Identify which cell holds the provided text, then report its [X, Y] central coordinate. 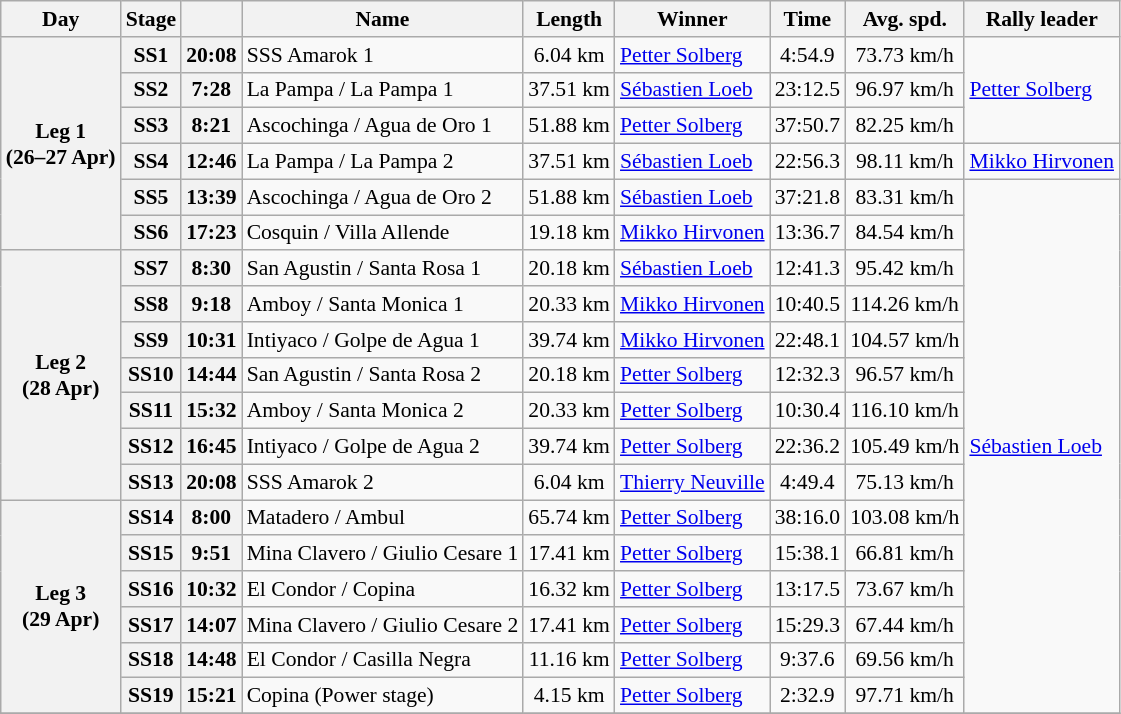
San Agustin / Santa Rosa 2 [383, 375]
Time [808, 19]
37:21.8 [808, 197]
12:46 [211, 162]
SS6 [151, 233]
66.81 km/h [904, 554]
22:48.1 [808, 340]
El Condor / Casilla Negra [383, 660]
2:32.9 [808, 696]
Name [383, 19]
9:37.6 [808, 660]
96.97 km/h [904, 90]
Intiyaco / Golpe de Agua 2 [383, 447]
15:32 [211, 411]
SS14 [151, 518]
SS17 [151, 625]
SS13 [151, 482]
10:30.4 [808, 411]
La Pampa / La Pampa 1 [383, 90]
Mina Clavero / Giulio Cesare 2 [383, 625]
4.15 km [569, 696]
114.26 km/h [904, 304]
SS19 [151, 696]
SS1 [151, 55]
4:54.9 [808, 55]
Leg 3(29 Apr) [61, 607]
16.32 km [569, 589]
98.11 km/h [904, 162]
116.10 km/h [904, 411]
SS11 [151, 411]
Amboy / Santa Monica 2 [383, 411]
14:48 [211, 660]
8:21 [211, 126]
Winner [692, 19]
14:07 [211, 625]
Thierry Neuville [692, 482]
SS12 [151, 447]
9:18 [211, 304]
Leg 1(26–27 Apr) [61, 144]
10:32 [211, 589]
8:00 [211, 518]
SSS Amarok 2 [383, 482]
14:44 [211, 375]
8:30 [211, 269]
73.73 km/h [904, 55]
Intiyaco / Golpe de Agua 1 [383, 340]
38:16.0 [808, 518]
65.74 km [569, 518]
4:49.4 [808, 482]
SS9 [151, 340]
96.57 km/h [904, 375]
Length [569, 19]
SS18 [151, 660]
10:40.5 [808, 304]
83.31 km/h [904, 197]
19.18 km [569, 233]
15:21 [211, 696]
Ascochinga / Agua de Oro 2 [383, 197]
SS16 [151, 589]
82.25 km/h [904, 126]
67.44 km/h [904, 625]
Ascochinga / Agua de Oro 1 [383, 126]
103.08 km/h [904, 518]
SS8 [151, 304]
SS15 [151, 554]
Stage [151, 19]
Matadero / Ambul [383, 518]
SS10 [151, 375]
Avg. spd. [904, 19]
12:32.3 [808, 375]
69.56 km/h [904, 660]
105.49 km/h [904, 447]
104.57 km/h [904, 340]
La Pampa / La Pampa 2 [383, 162]
13:39 [211, 197]
Amboy / Santa Monica 1 [383, 304]
22:56.3 [808, 162]
SS3 [151, 126]
Rally leader [1042, 19]
22:36.2 [808, 447]
10:31 [211, 340]
SS2 [151, 90]
97.71 km/h [904, 696]
15:38.1 [808, 554]
Leg 2(28 Apr) [61, 376]
73.67 km/h [904, 589]
11.16 km [569, 660]
SSS Amarok 1 [383, 55]
Copina (Power stage) [383, 696]
SS7 [151, 269]
Cosquin / Villa Allende [383, 233]
Day [61, 19]
SS4 [151, 162]
75.13 km/h [904, 482]
SS5 [151, 197]
13:36.7 [808, 233]
13:17.5 [808, 589]
23:12.5 [808, 90]
95.42 km/h [904, 269]
9:51 [211, 554]
16:45 [211, 447]
12:41.3 [808, 269]
84.54 km/h [904, 233]
17:23 [211, 233]
37:50.7 [808, 126]
15:29.3 [808, 625]
Mina Clavero / Giulio Cesare 1 [383, 554]
San Agustin / Santa Rosa 1 [383, 269]
7:28 [211, 90]
El Condor / Copina [383, 589]
